Locate the cell with the specified text and output its [X, Y] center coordinate. 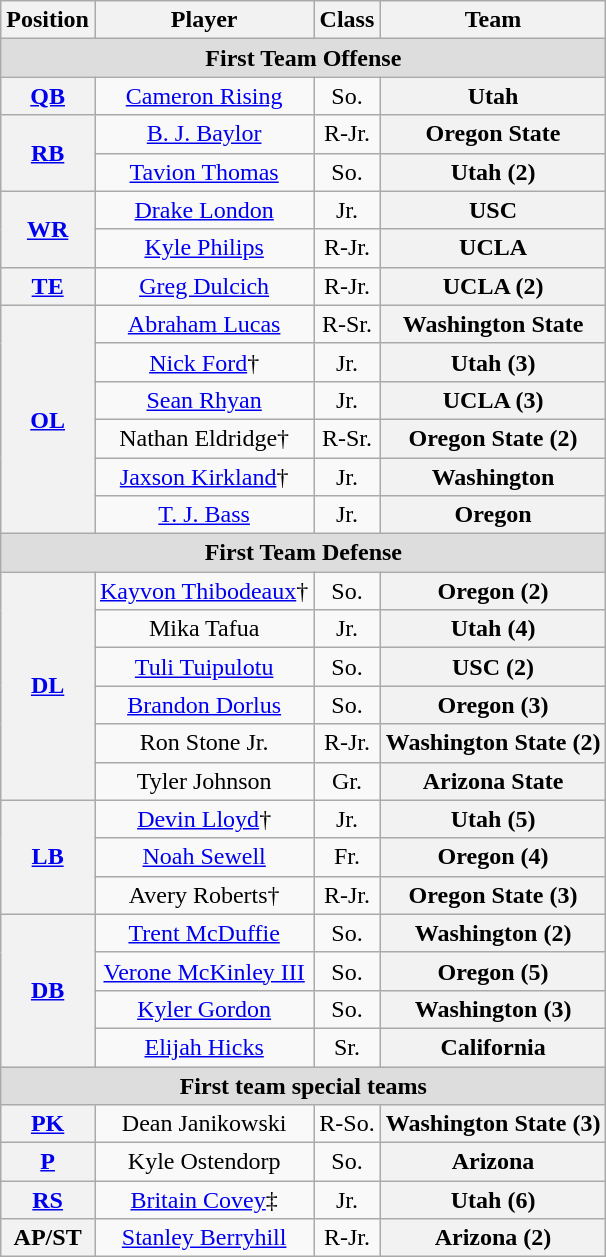
First team special teams [304, 1085]
UCLA [493, 248]
Tyler Johnson [204, 781]
Washington (2) [493, 933]
First Team Offense [304, 58]
OL [48, 419]
DB [48, 990]
Britain Covey‡ [204, 1200]
Utah (6) [493, 1200]
Oregon (3) [493, 705]
DL [48, 686]
Oregon [493, 515]
Tavion Thomas [204, 172]
QB [48, 96]
Oregon State (2) [493, 438]
Arizona (2) [493, 1238]
Washington State (2) [493, 743]
Arizona [493, 1162]
Avery Roberts† [204, 895]
Utah (5) [493, 819]
TE [48, 286]
Oregon (5) [493, 971]
Abraham Lucas [204, 324]
Kyle Ostendorp [204, 1162]
Greg Dulcich [204, 286]
Utah [493, 96]
Arizona State [493, 781]
Mika Tafua [204, 629]
Oregon State (3) [493, 895]
RS [48, 1200]
T. J. Bass [204, 515]
Utah (3) [493, 362]
Position [48, 20]
Washington State (3) [493, 1124]
Washington (3) [493, 1009]
Noah Sewell [204, 857]
Player [204, 20]
Oregon State [493, 134]
Drake London [204, 210]
Kyle Philips [204, 248]
Class [347, 20]
Washington State [493, 324]
Utah (4) [493, 629]
Team [493, 20]
Dean Janikowski [204, 1124]
AP/ST [48, 1238]
B. J. Baylor [204, 134]
LB [48, 857]
R-So. [347, 1124]
Oregon (4) [493, 857]
Fr. [347, 857]
Nathan Eldridge† [204, 438]
Kyler Gordon [204, 1009]
WR [48, 229]
RB [48, 153]
Ron Stone Jr. [204, 743]
P [48, 1162]
Oregon (2) [493, 591]
UCLA (3) [493, 400]
Tuli Tuipulotu [204, 667]
Elijah Hicks [204, 1047]
California [493, 1047]
Kayvon Thibodeaux† [204, 591]
First Team Defense [304, 553]
Verone McKinley III [204, 971]
Cameron Rising [204, 96]
Nick Ford† [204, 362]
Brandon Dorlus [204, 705]
Trent McDuffie [204, 933]
Devin Lloyd† [204, 819]
Utah (2) [493, 172]
UCLA (2) [493, 286]
USC (2) [493, 667]
Sr. [347, 1047]
Gr. [347, 781]
Washington [493, 477]
Sean Rhyan [204, 400]
Stanley Berryhill [204, 1238]
Jaxson Kirkland† [204, 477]
USC [493, 210]
PK [48, 1124]
